Scan for the cell matching the given text and deliver its (X, Y) coordinate at center. 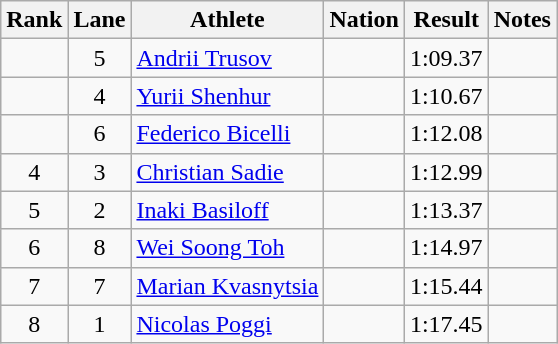
1:09.37 (446, 58)
Federico Bicelli (228, 134)
Nicolas Poggi (228, 324)
Marian Kvasnytsia (228, 286)
3 (100, 172)
1:12.99 (446, 172)
Athlete (228, 20)
Inaki Basiloff (228, 210)
1:10.67 (446, 96)
Result (446, 20)
Wei Soong Toh (228, 248)
2 (100, 210)
Christian Sadie (228, 172)
1:15.44 (446, 286)
Nation (364, 20)
1:13.37 (446, 210)
1:17.45 (446, 324)
Rank (34, 20)
1:14.97 (446, 248)
Andrii Trusov (228, 58)
Lane (100, 20)
Notes (522, 20)
1:12.08 (446, 134)
Yurii Shenhur (228, 96)
1 (100, 324)
